Scan for the cell matching the given text and deliver its [X, Y] coordinate at center. 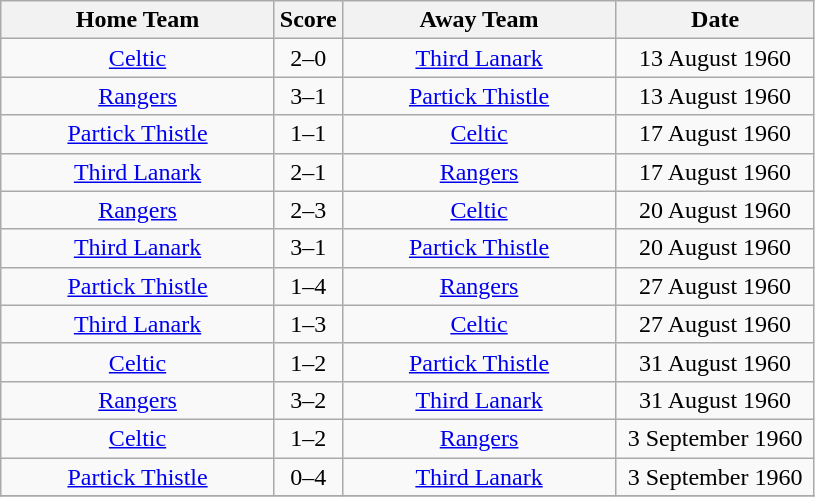
3–2 [308, 400]
Home Team [138, 20]
0–4 [308, 477]
Away Team [479, 20]
1–1 [308, 134]
1–4 [308, 286]
1–3 [308, 324]
Date [716, 20]
Score [308, 20]
2–1 [308, 172]
2–3 [308, 210]
2–0 [308, 58]
